Output the [x, y] coordinate of the center of the cell containing the given text.  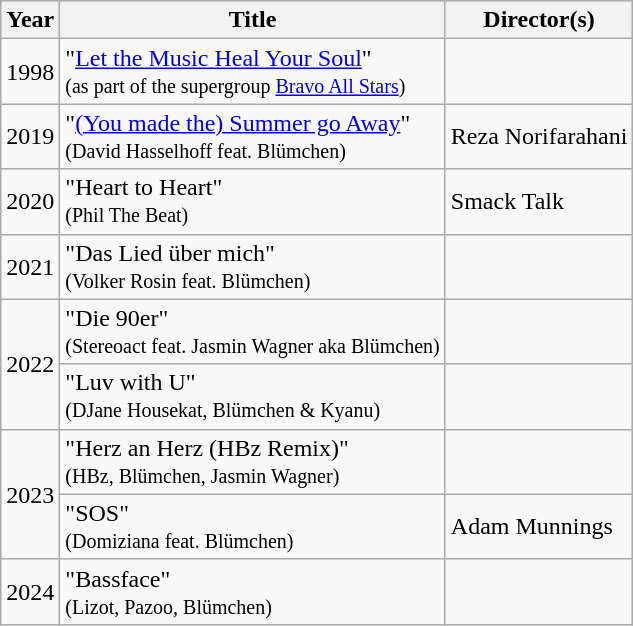
Title [252, 20]
"Bassface"(Lizot, Pazoo, Blümchen) [252, 592]
"Luv with U"(DJane Housekat, Blümchen & Kyanu) [252, 396]
"(You made the) Summer go Away"(David Hasselhoff feat. Blümchen) [252, 136]
2019 [30, 136]
2020 [30, 202]
"SOS"(Domiziana feat. Blümchen) [252, 526]
1998 [30, 72]
Smack Talk [539, 202]
Reza Norifarahani [539, 136]
2023 [30, 494]
Adam Munnings [539, 526]
Director(s) [539, 20]
2024 [30, 592]
"Die 90er"(Stereoact feat. Jasmin Wagner aka Blümchen) [252, 332]
2022 [30, 364]
"Das Lied über mich"(Volker Rosin feat. Blümchen) [252, 266]
2021 [30, 266]
Year [30, 20]
"Herz an Herz (HBz Remix)"(HBz, Blümchen, Jasmin Wagner) [252, 462]
"Heart to Heart"(Phil The Beat) [252, 202]
"Let the Music Heal Your Soul"(as part of the supergroup Bravo All Stars) [252, 72]
